For the text-containing cell, return its midpoint in (x, y) coordinate format. 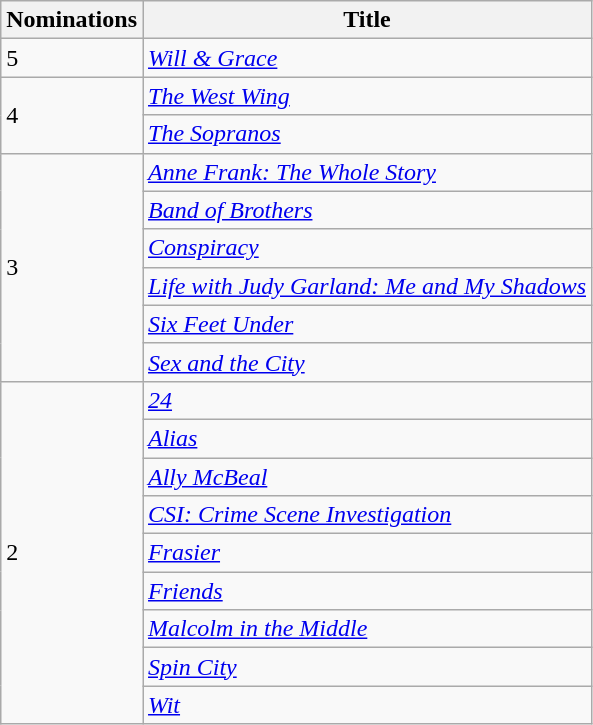
Wit (366, 705)
Nominations (72, 20)
Ally McBeal (366, 477)
Six Feet Under (366, 324)
5 (72, 58)
Band of Brothers (366, 210)
Will & Grace (366, 58)
Friends (366, 591)
24 (366, 400)
The Sopranos (366, 134)
Title (366, 20)
Malcolm in the Middle (366, 629)
Conspiracy (366, 248)
2 (72, 552)
4 (72, 115)
Anne Frank: The Whole Story (366, 172)
3 (72, 267)
Frasier (366, 553)
Life with Judy Garland: Me and My Shadows (366, 286)
Alias (366, 438)
CSI: Crime Scene Investigation (366, 515)
Spin City (366, 667)
Sex and the City (366, 362)
The West Wing (366, 96)
